Extract the [X, Y] coordinate from the center of the cell holding the provided text.  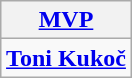
MVP [66, 20]
Toni Kukoč [66, 58]
